Return the (X, Y) coordinate for the center point of the cell that contains the specified text.  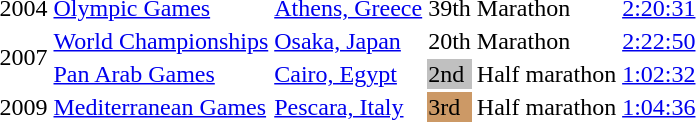
Pan Arab Games (161, 74)
Pescara, Italy (348, 107)
20th (450, 41)
2nd (450, 74)
Cairo, Egypt (348, 74)
Marathon (546, 41)
3rd (450, 107)
Mediterranean Games (161, 107)
World Championships (161, 41)
Osaka, Japan (348, 41)
